Output the (x, y) coordinate of the center of the cell containing the given text.  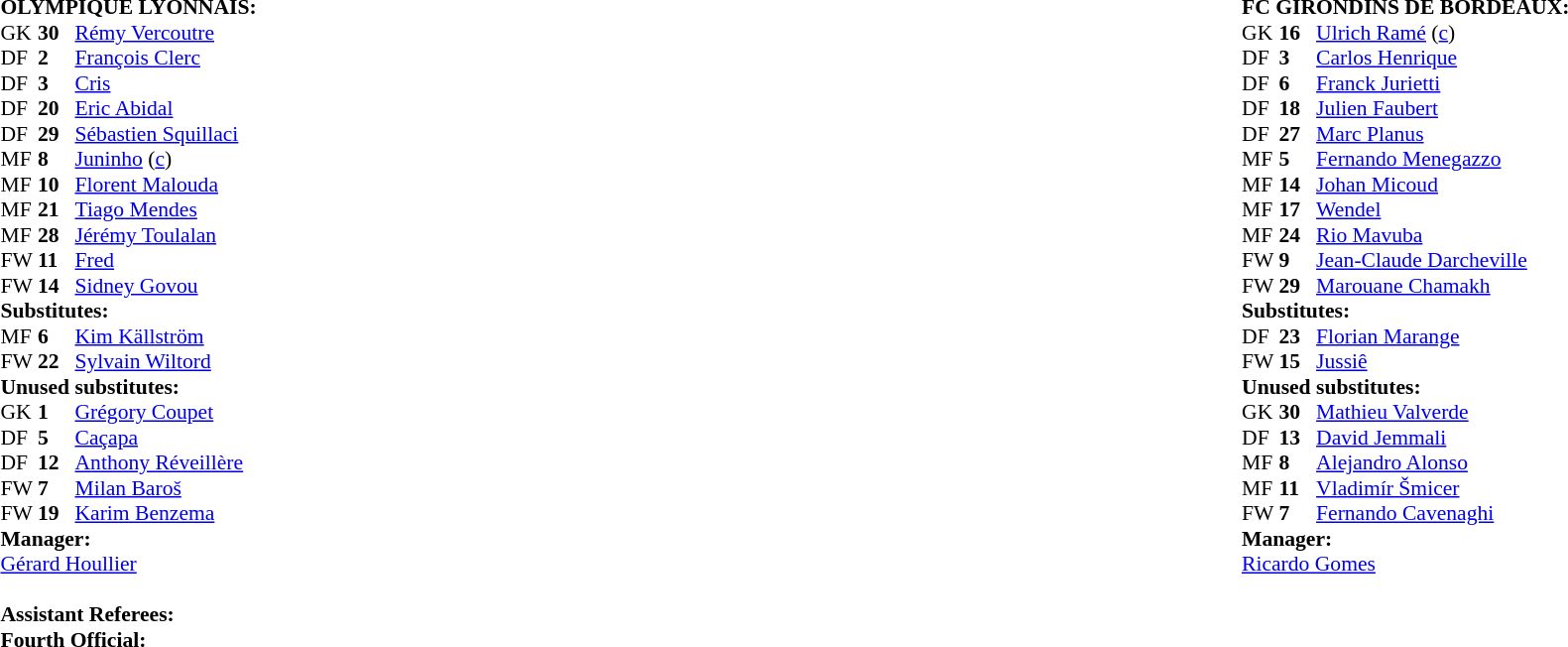
22 (57, 362)
10 (57, 185)
20 (57, 108)
Sylvain Wiltord (167, 362)
Manager: (128, 539)
1 (57, 412)
Kim Källström (167, 336)
16 (1298, 33)
Unused substitutes: (128, 387)
Jérémy Toulalan (167, 235)
27 (1298, 134)
17 (1298, 209)
9 (1298, 261)
19 (57, 513)
Sidney Govou (167, 286)
18 (1298, 108)
13 (1298, 438)
Eric Abidal (167, 108)
Fred (167, 261)
12 (57, 463)
Anthony Réveillère (167, 463)
Milan Baroš (167, 488)
Juninho (c) (167, 160)
24 (1298, 235)
Rémy Vercoutre (167, 33)
21 (57, 209)
2 (57, 59)
23 (1298, 336)
15 (1298, 362)
28 (57, 235)
Sébastien Squillaci (167, 134)
Karim Benzema (167, 513)
François Clerc (167, 59)
Cris (167, 83)
Grégory Coupet (167, 412)
Substitutes: (128, 311)
Caçapa (167, 438)
Tiago Mendes (167, 209)
Florent Malouda (167, 185)
